For the text-containing cell, return its midpoint in [x, y] coordinate format. 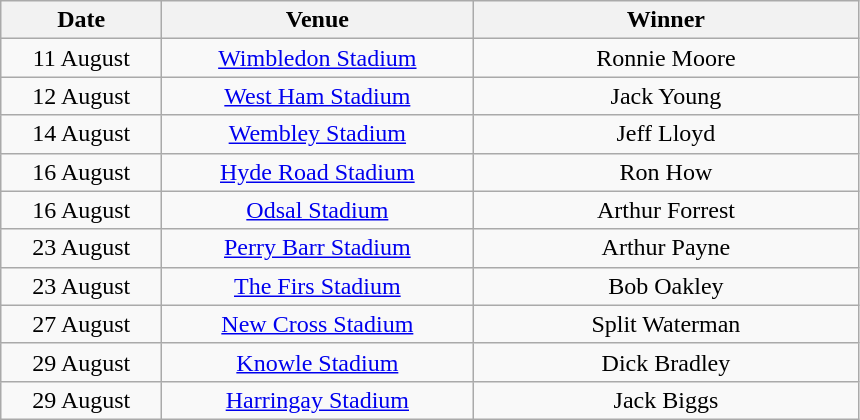
Jack Young [666, 96]
Knowle Stadium [318, 362]
Hyde Road Stadium [318, 172]
27 August [82, 324]
Wimbledon Stadium [318, 58]
Bob Oakley [666, 286]
Jeff Lloyd [666, 134]
Perry Barr Stadium [318, 248]
West Ham Stadium [318, 96]
Jack Biggs [666, 400]
Arthur Forrest [666, 210]
11 August [82, 58]
The Firs Stadium [318, 286]
Odsal Stadium [318, 210]
Venue [318, 20]
New Cross Stadium [318, 324]
Dick Bradley [666, 362]
Ron How [666, 172]
12 August [82, 96]
Winner [666, 20]
Wembley Stadium [318, 134]
Harringay Stadium [318, 400]
Date [82, 20]
14 August [82, 134]
Arthur Payne [666, 248]
Split Waterman [666, 324]
Ronnie Moore [666, 58]
